Identify which cell holds the provided text, then report its [x, y] central coordinate. 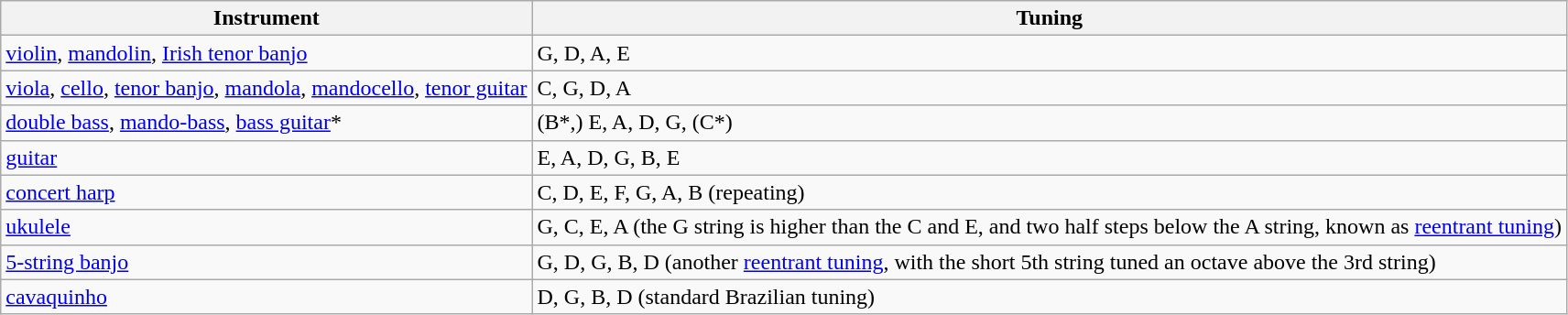
ukulele [267, 227]
G, C, E, A (the G string is higher than the C and E, and two half steps below the A string, known as reentrant tuning) [1050, 227]
E, A, D, G, B, E [1050, 157]
guitar [267, 157]
5-string banjo [267, 262]
G, D, A, E [1050, 53]
double bass, mando-bass, bass guitar* [267, 123]
D, G, B, D (standard Brazilian tuning) [1050, 297]
Instrument [267, 18]
cavaquinho [267, 297]
concert harp [267, 192]
G, D, G, B, D (another reentrant tuning, with the short 5th string tuned an octave above the 3rd string) [1050, 262]
C, G, D, A [1050, 88]
Tuning [1050, 18]
violin, mandolin, Irish tenor banjo [267, 53]
viola, cello, tenor banjo, mandola, mandocello, tenor guitar [267, 88]
C, D, E, F, G, A, B (repeating) [1050, 192]
(B*,) E, A, D, G, (C*) [1050, 123]
